Pinpoint the cell where the given text exists, returning its [x, y] midpoint coordinate. 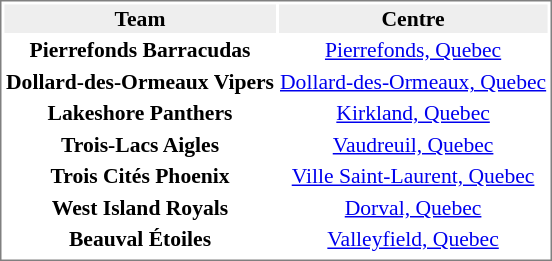
Trois-Lacs Aigles [140, 144]
Vaudreuil, Quebec [414, 144]
Trois Cités Phoenix [140, 176]
Team [140, 18]
Beauval Étoiles [140, 239]
West Island Royals [140, 208]
Valleyfield, Quebec [414, 239]
Pierrefonds, Quebec [414, 50]
Centre [414, 18]
Ville Saint-Laurent, Quebec [414, 176]
Dorval, Quebec [414, 208]
Pierrefonds Barracudas [140, 50]
Lakeshore Panthers [140, 113]
Dollard-des-Ormeaux Vipers [140, 82]
Dollard-des-Ormeaux, Quebec [414, 82]
Kirkland, Quebec [414, 113]
